Capture the cell that displays the provided text and extract its [X, Y] central coordinate. 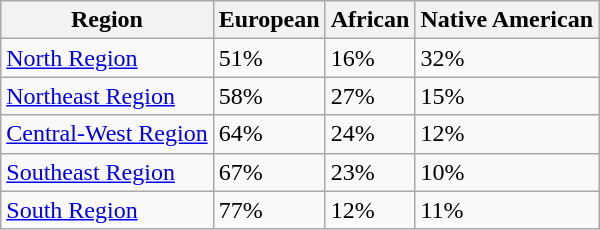
Region [107, 20]
South Region [107, 210]
10% [507, 172]
23% [370, 172]
Native American [507, 20]
Northeast Region [107, 96]
16% [370, 58]
58% [269, 96]
African [370, 20]
24% [370, 134]
Southeast Region [107, 172]
51% [269, 58]
European [269, 20]
32% [507, 58]
11% [507, 210]
67% [269, 172]
77% [269, 210]
Central-West Region [107, 134]
64% [269, 134]
North Region [107, 58]
27% [370, 96]
15% [507, 96]
